From the cell containing the given text, extract its center point as [X, Y] coordinate. 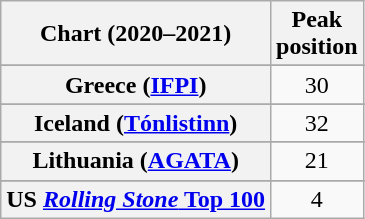
Chart (2020–2021) [136, 34]
Greece (IFPI) [136, 85]
32 [317, 123]
Iceland (Tónlistinn) [136, 123]
US Rolling Stone Top 100 [136, 199]
30 [317, 85]
Peakposition [317, 34]
21 [317, 161]
Lithuania (AGATA) [136, 161]
4 [317, 199]
